For the text-containing cell, return its midpoint in (X, Y) coordinate format. 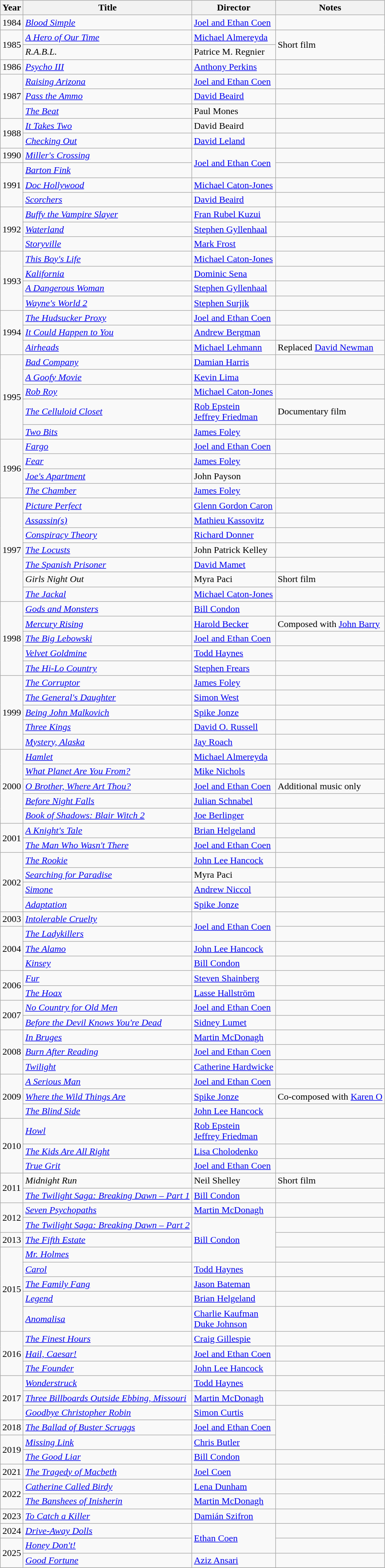
No Country for Old Men (108, 1008)
Replaced David Newman (330, 347)
Blood Simple (108, 23)
Patrice M. Regnier (234, 52)
Three Kings (108, 727)
True Grit (108, 1166)
Missing Link (108, 1442)
Wayne's World 2 (108, 303)
2013 (12, 1240)
2003 (12, 919)
2018 (12, 1428)
Hail, Caesar! (108, 1353)
This Boy's Life (108, 259)
Wonderstruck (108, 1383)
Mike Nichols (234, 771)
Being John Malkovich (108, 712)
Joel Coen (234, 1472)
Mark Frost (234, 244)
Co-composed with Karen O (330, 1096)
David Leland (234, 140)
Assassin(s) (108, 520)
The Family Fang (108, 1284)
O Brother, Where Art Thou? (108, 786)
The Founder (108, 1368)
Bad Company (108, 362)
Pass the Ammo (108, 96)
Andrew Bergman (234, 333)
Joe Berlinger (234, 816)
Harold Becker (234, 624)
The Finest Hours (108, 1339)
Craig Gillespie (234, 1339)
Kevin Lima (234, 377)
The Beat (108, 111)
Where the Wild Things Are (108, 1096)
The Hoax (108, 993)
2010 (12, 1145)
A Serious Man (108, 1081)
The Hudsucker Proxy (108, 318)
Jason Bateman (234, 1284)
1990 (12, 155)
Lisa Cholodenko (234, 1151)
Howl (108, 1131)
2007 (12, 1015)
Stephen Frears (234, 668)
1984 (12, 23)
1988 (12, 133)
2019 (12, 1450)
Before Night Falls (108, 801)
Michael Lehmann (234, 347)
Book of Shadows: Blair Witch 2 (108, 816)
Steven Shainberg (234, 978)
2006 (12, 986)
Two Bits (108, 432)
Catherine Hardwicke (234, 1067)
2001 (12, 838)
Barton Fink (108, 170)
1985 (12, 45)
Goodbye Christopher Robin (108, 1413)
The Rookie (108, 860)
Ethan Coen (234, 1538)
Charlie Kaufman Duke Johnson (234, 1319)
Fur (108, 978)
Director (234, 8)
R.A.B.L. (108, 52)
Anomalisa (108, 1319)
The Man Who Wasn't There (108, 845)
Velvet Goldmine (108, 653)
A Knight's Tale (108, 830)
2015 (12, 1289)
Good Fortune (108, 1560)
A Goofy Movie (108, 377)
Composed with John Barry (330, 624)
2012 (12, 1218)
Seven Psychopaths (108, 1210)
Adaptation (108, 904)
Kinsey (108, 963)
2011 (12, 1188)
The Big Lebowski (108, 638)
The Hi-Lo Country (108, 668)
Before the Devil Knows You're Dead (108, 1022)
Gods and Monsters (108, 609)
Title (108, 8)
Drive-Away Dolls (108, 1531)
Chris Butler (234, 1442)
Dominic Sena (234, 274)
2004 (12, 949)
Carol (108, 1269)
Honey Don't! (108, 1545)
Jay Roach (234, 742)
Damián Szifron (234, 1516)
2025 (12, 1553)
In Bruges (108, 1037)
Midnight Run (108, 1181)
Glenn Gordon Caron (234, 506)
2000 (12, 786)
The Good Liar (108, 1457)
To Catch a Killer (108, 1516)
Mr. Holmes (108, 1254)
Intolerable Cruelty (108, 919)
1993 (12, 281)
Checking Out (108, 140)
The Celluloid Closet (108, 411)
Fargo (108, 447)
The Kids Are All Right (108, 1151)
Neil Shelley (234, 1181)
David O. Russell (234, 727)
2021 (12, 1472)
Twilight (108, 1067)
Storyville (108, 244)
Catherine Called Birdy (108, 1487)
A Hero of Our Time (108, 37)
Lasse Hallström (234, 993)
2022 (12, 1494)
Sidney Lumet (234, 1022)
Burn After Reading (108, 1052)
2008 (12, 1052)
2016 (12, 1353)
Doc Hollywood (108, 185)
Searching for Paradise (108, 875)
What Planet Are You From? (108, 771)
The Ballad of Buster Scruggs (108, 1428)
The Jackal (108, 594)
2009 (12, 1096)
Damian Harris (234, 362)
The Ladykillers (108, 934)
Mathieu Kassovitz (234, 520)
Year (12, 8)
Simone (108, 889)
Simon West (234, 698)
It Takes Two (108, 126)
Miller's Crossing (108, 155)
Waterland (108, 229)
1995 (12, 397)
2002 (12, 882)
1994 (12, 333)
Three Billboards Outside Ebbing, Missouri (108, 1398)
Scorchers (108, 200)
1992 (12, 229)
The Corruptor (108, 683)
John Payson (234, 476)
The Blind Side (108, 1111)
The Fifth Estate (108, 1240)
The Tragedy of Macbeth (108, 1472)
Psycho III (108, 67)
John Patrick Kelley (234, 550)
1999 (12, 712)
Hamlet (108, 757)
Simon Curtis (234, 1413)
Kalifornia (108, 274)
The Twilight Saga: Breaking Dawn – Part 1 (108, 1195)
1991 (12, 185)
1986 (12, 67)
Andrew Niccol (234, 889)
Conspiracy Theory (108, 535)
Buffy the Vampire Slayer (108, 215)
The Alamo (108, 949)
2017 (12, 1398)
Fear (108, 461)
The Chamber (108, 491)
A Dangerous Woman (108, 288)
Girls Night Out (108, 579)
The Banshees of Inisherin (108, 1501)
Julian Schnabel (234, 801)
The Locusts (108, 550)
It Could Happen to You (108, 333)
Paul Mones (234, 111)
2024 (12, 1531)
Stephen Surjik (234, 303)
1987 (12, 96)
David Mamet (234, 565)
The Twilight Saga: Breaking Dawn – Part 2 (108, 1225)
1997 (12, 550)
Lena Dunham (234, 1487)
Aziz Ansari (234, 1560)
The Spanish Prisoner (108, 565)
Richard Donner (234, 535)
Fran Rubel Kuzui (234, 215)
Legend (108, 1299)
Airheads (108, 347)
Rob Roy (108, 392)
Mercury Rising (108, 624)
1998 (12, 638)
The General's Daughter (108, 698)
Mystery, Alaska (108, 742)
Additional music only (330, 786)
Joe's Apartment (108, 476)
Documentary film (330, 411)
Picture Perfect (108, 506)
1996 (12, 469)
2023 (12, 1516)
Notes (330, 8)
Anthony Perkins (234, 67)
Raising Arizona (108, 81)
